From the cell containing the given text, extract its center point as [X, Y] coordinate. 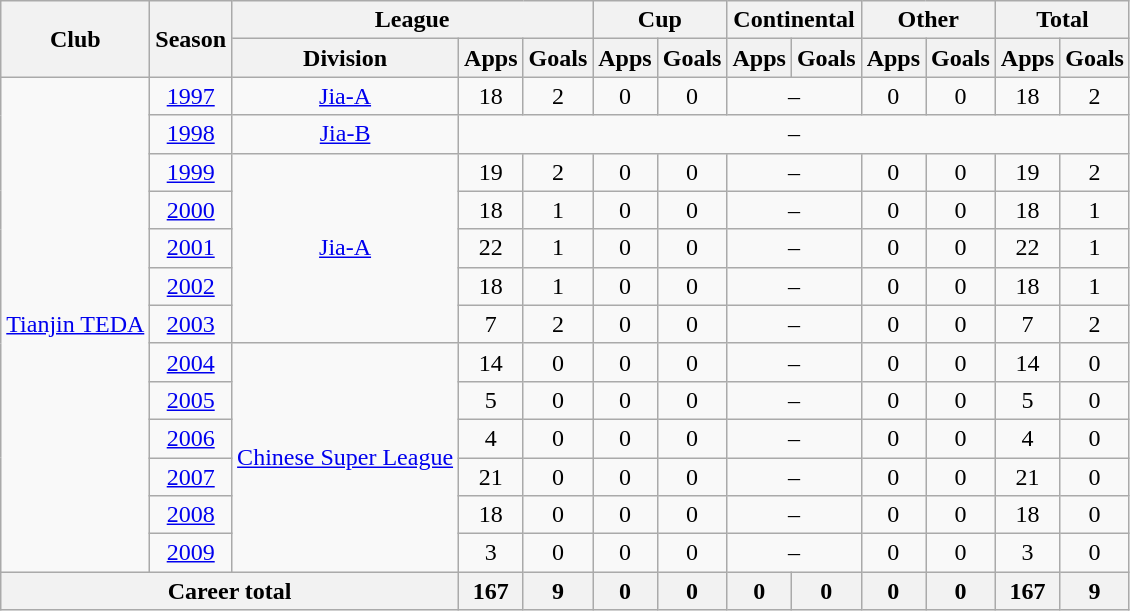
Career total [230, 591]
2000 [191, 210]
Season [191, 39]
2009 [191, 553]
Other [928, 20]
1998 [191, 134]
Chinese Super League [346, 457]
2001 [191, 248]
Division [346, 58]
Tianjin TEDA [76, 324]
2008 [191, 515]
2002 [191, 286]
Total [1062, 20]
2007 [191, 477]
1999 [191, 172]
2006 [191, 438]
League [412, 20]
Club [76, 39]
2005 [191, 400]
2004 [191, 362]
Jia-B [346, 134]
1997 [191, 96]
2003 [191, 324]
Continental [794, 20]
Cup [660, 20]
